Identify which cell holds the provided text, then report its (X, Y) central coordinate. 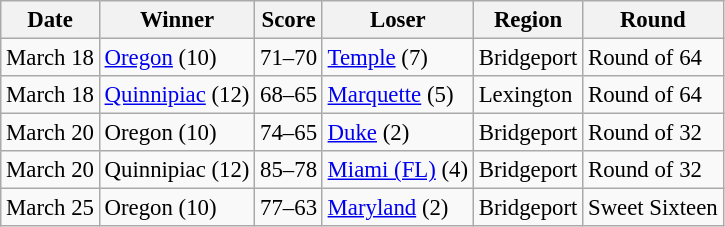
Round (653, 20)
77–63 (289, 208)
71–70 (289, 58)
Miami (FL) (4) (398, 170)
Lexington (528, 95)
85–78 (289, 170)
Duke (2) (398, 133)
March 25 (50, 208)
68–65 (289, 95)
Winner (176, 20)
Marquette (5) (398, 95)
Sweet Sixteen (653, 208)
Temple (7) (398, 58)
Date (50, 20)
Region (528, 20)
Maryland (2) (398, 208)
Loser (398, 20)
Score (289, 20)
74–65 (289, 133)
